Output the [x, y] coordinate of the center of the cell containing the given text.  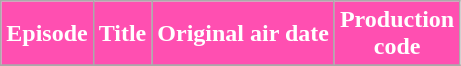
Original air date [244, 34]
Title [122, 34]
Episode [47, 34]
Productioncode [396, 34]
